Find where the given text appears and provide that cell's center as [X, Y] coordinate. 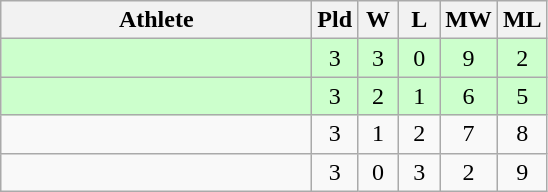
ML [522, 20]
L [420, 20]
Pld [335, 20]
6 [469, 96]
7 [469, 134]
Athlete [156, 20]
W [378, 20]
8 [522, 134]
5 [522, 96]
MW [469, 20]
